Return the [x, y] coordinate for the center point of the cell that contains the specified text.  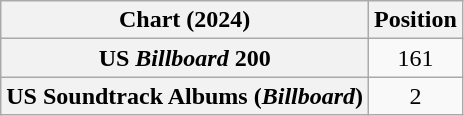
161 [416, 58]
US Billboard 200 [185, 58]
US Soundtrack Albums (Billboard) [185, 96]
2 [416, 96]
Position [416, 20]
Chart (2024) [185, 20]
